Provide the [x, y] coordinate of the cell's center where the given text is located.  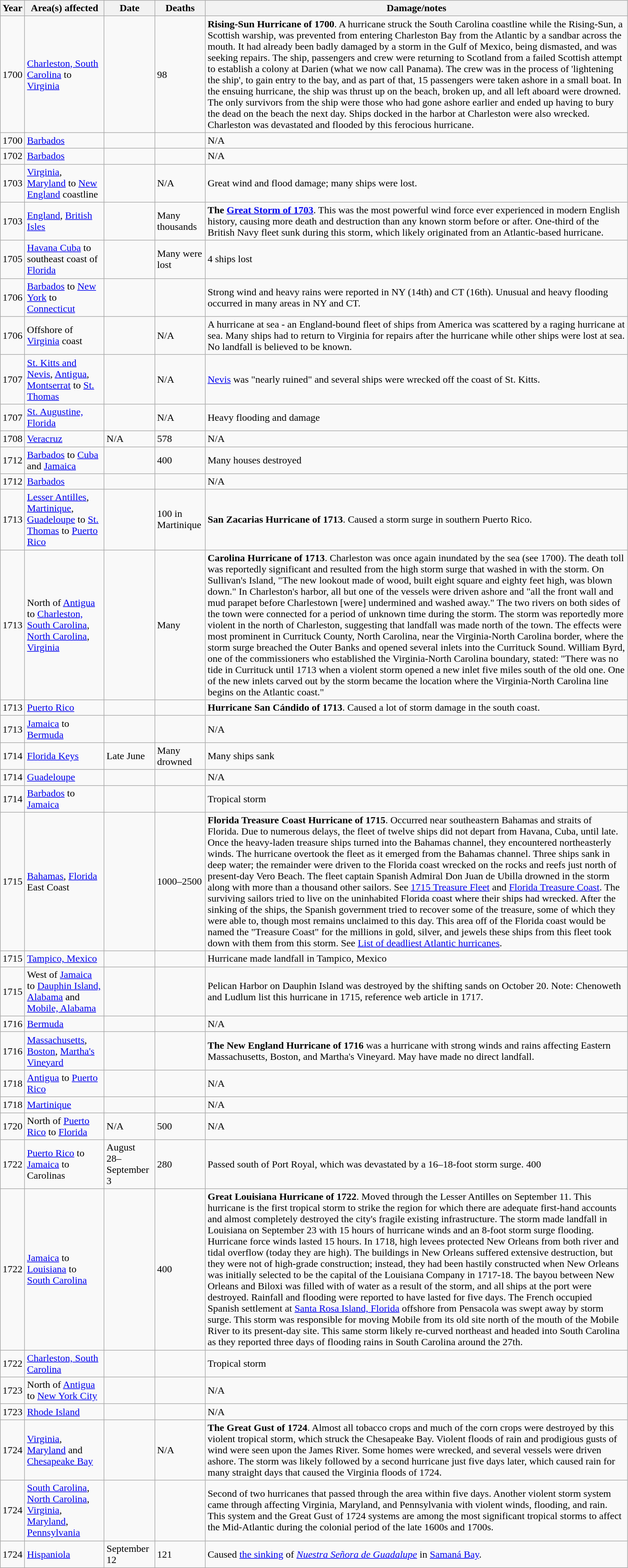
Many [180, 625]
England, British Isles [65, 221]
Jamaica to Louisiana to South Carolina [65, 1270]
Hurricane made landfall in Tampico, Mexico [416, 959]
1720 [12, 1126]
Year [12, 8]
Many drowned [180, 756]
Barbados to Cuba and Jamaica [65, 460]
Many thousands [180, 221]
Antigua to Puerto Rico [65, 1083]
1705 [12, 259]
Offshore of Virginia coast [65, 335]
100 in Martinique [180, 520]
Heavy flooding and damage [416, 417]
500 [180, 1126]
121 [180, 1554]
280 [180, 1165]
Passed south of Port Royal, which was devastated by a 16–18-foot storm surge. 400 [416, 1165]
1000–2500 [180, 881]
North of Antigua to Charleston, South Carolina, North Carolina, Virginia [65, 625]
September 12 [130, 1554]
Date [130, 8]
West of Jamaica to Dauphin Island, Alabama and Mobile, Alabama [65, 991]
Late June [130, 756]
1708 [12, 439]
Hurricane San Cándido of 1713. Caused a lot of storm damage in the south coast. [416, 708]
North of Puerto Rico to Florida [65, 1126]
Virginia, Maryland and Chesapeake Bay [65, 1450]
Strong wind and heavy rains were reported in NY (14th) and CT (16th). Unusual and heavy flooding occurred in many areas in NY and CT. [416, 297]
Nevis was "nearly ruined" and several ships were wrecked off the coast of St. Kitts. [416, 379]
Lesser Antilles, Martinique, Guadeloupe to St. Thomas to Puerto Rico [65, 520]
Many were lost [180, 259]
Rhode Island [65, 1412]
Puerto Rico [65, 708]
Puerto Rico to Jamaica to Carolinas [65, 1165]
Guadeloupe [65, 777]
Bermuda [65, 1024]
San Zacarias Hurricane of 1713. Caused a storm surge in southern Puerto Rico. [416, 520]
578 [180, 439]
Massachusetts, Boston, Martha's Vineyard [65, 1051]
Martinique [65, 1105]
4 ships lost [416, 259]
Bahamas, Florida East Coast [65, 881]
South Carolina, North Carolina, Virginia, Maryland, Pennsylvania [65, 1510]
98 [180, 75]
Charleston, South Carolina to Virginia [65, 75]
Barbados to New York to Connecticut [65, 297]
Caused the sinking of Nuestra Señora de Guadalupe in Samaná Bay. [416, 1554]
Havana Cuba to southeast coast of Florida [65, 259]
Tampico, Mexico [65, 959]
Charleston, South Carolina [65, 1363]
Barbados to Jamaica [65, 798]
St. Augustine, Florida [65, 417]
Damage/notes [416, 8]
North of Antigua to New York City [65, 1391]
Great wind and flood damage; many ships were lost. [416, 183]
Jamaica to Bermuda [65, 729]
August 28–September 3 [130, 1165]
Area(s) affected [65, 8]
Virginia, Maryland to New England coastline [65, 183]
Deaths [180, 8]
Many houses destroyed [416, 460]
Many ships sank [416, 756]
1702 [12, 156]
Veracruz [65, 439]
Hispaniola [65, 1554]
Florida Keys [65, 756]
St. Kitts and Nevis, Antigua, Montserrat to St. Thomas [65, 379]
